Return [x, y] of the center of cell containing provided text 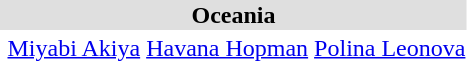
Oceania [234, 15]
